Detect which cell encompasses the target text, then output its [X, Y] center coordinate. 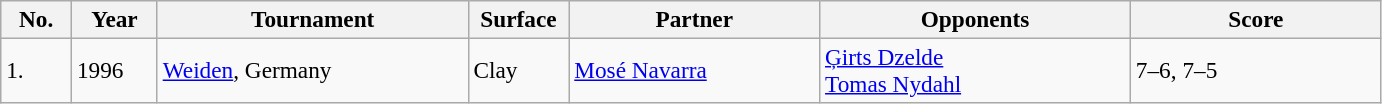
Clay [518, 70]
1996 [115, 70]
Tournament [312, 19]
Partner [694, 19]
Mosé Navarra [694, 70]
Surface [518, 19]
Opponents [976, 19]
Year [115, 19]
1. [36, 70]
No. [36, 19]
Score [1256, 19]
Ģirts Dzelde Tomas Nydahl [976, 70]
7–6, 7–5 [1256, 70]
Weiden, Germany [312, 70]
